Return the (X, Y) coordinate for the center point of the cell that contains the specified text.  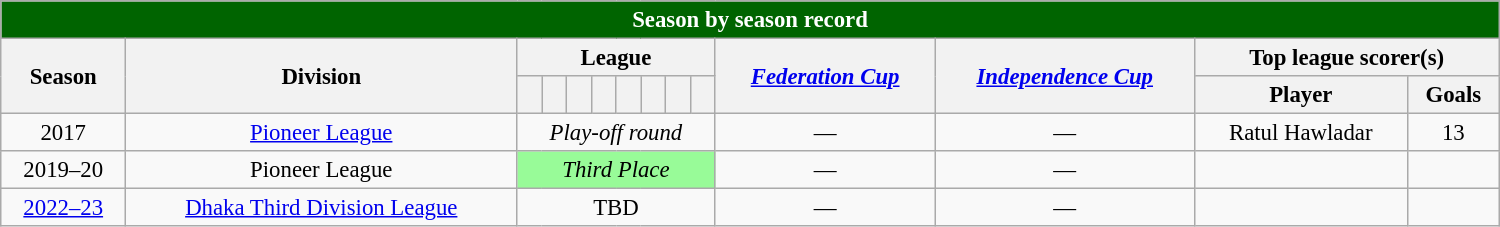
Goals (1453, 95)
Top league scorer(s) (1346, 58)
Division (322, 76)
TBD (616, 208)
Ratul Hawladar (1300, 133)
2022–23 (64, 208)
Independence Cup (1064, 76)
Federation Cup (825, 76)
13 (1453, 133)
Season (64, 76)
Player (1300, 95)
Season by season record (750, 20)
League (616, 58)
2017 (64, 133)
Play-off round (616, 133)
Third Place (616, 170)
Dhaka Third Division League (322, 208)
2019–20 (64, 170)
